Identify which cell holds the provided text, then report its (x, y) central coordinate. 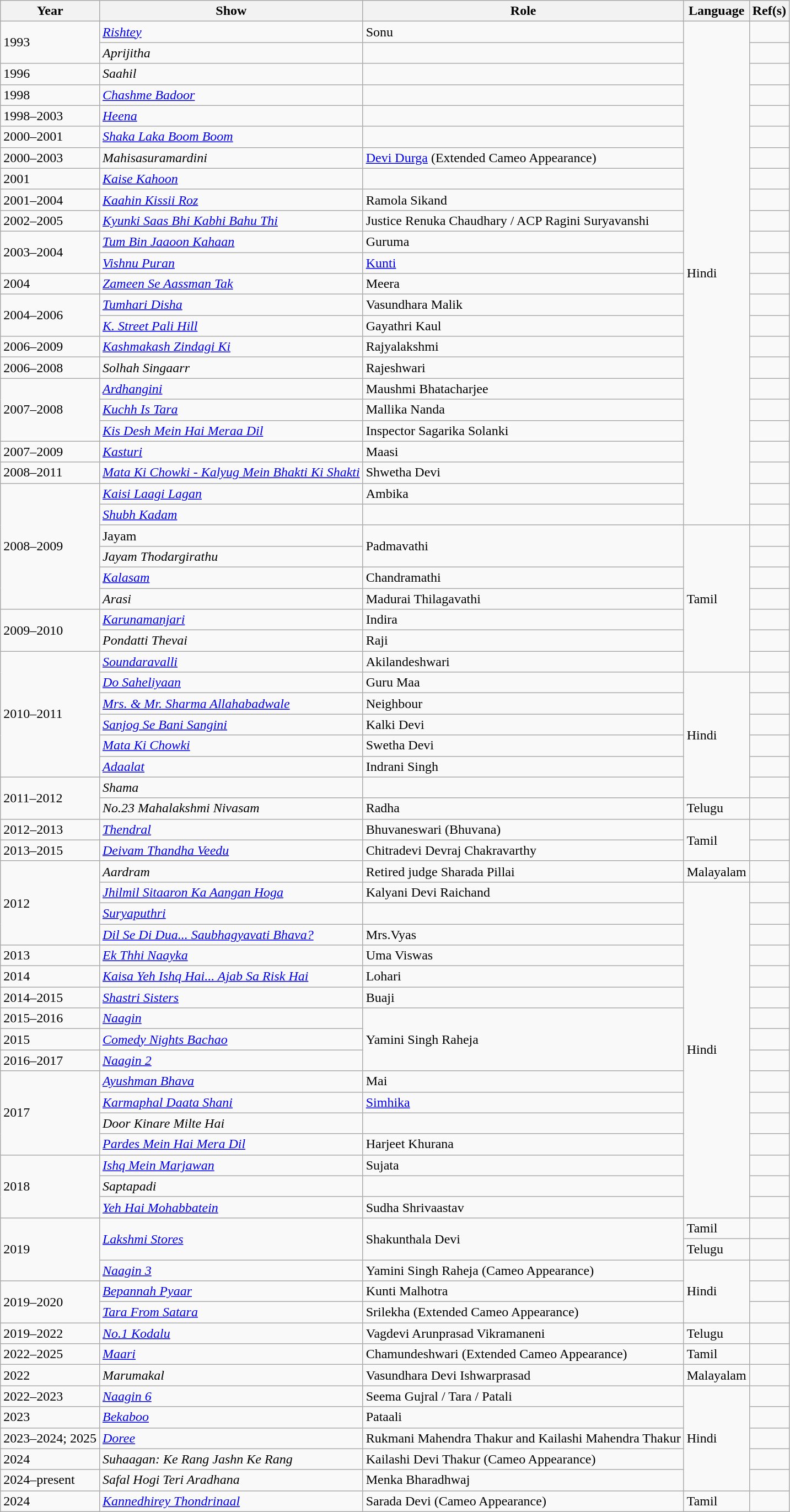
Maasi (523, 452)
Indrani Singh (523, 766)
2004–2006 (50, 315)
Ramola Sikand (523, 200)
Vasundhara Malik (523, 305)
Shubh Kadam (231, 514)
Mata Ki Chowki - Kalyug Mein Bhakti Ki Shakti (231, 473)
Suryaputhri (231, 913)
Kashmakash Zindagi Ki (231, 347)
Arasi (231, 598)
Mrs. & Mr. Sharma Allahabadwale (231, 704)
Madurai Thilagavathi (523, 598)
Mallika Nanda (523, 410)
Sarada Devi (Cameo Appearance) (523, 1501)
Kaisa Yeh Ishq Hai... Ajab Sa Risk Hai (231, 977)
Mai (523, 1081)
Vishnu Puran (231, 263)
Kailashi Devi Thakur (Cameo Appearance) (523, 1459)
2000–2003 (50, 158)
2004 (50, 284)
Swetha Devi (523, 746)
Language (717, 11)
K. Street Pali Hill (231, 326)
Naagin 2 (231, 1060)
Guruma (523, 242)
Saptapadi (231, 1186)
Bepannah Pyaar (231, 1291)
Kannedhirey Thondrinaal (231, 1501)
2012 (50, 903)
Marumakal (231, 1375)
2008–2009 (50, 546)
Karmaphal Daata Shani (231, 1102)
Jayam Thodargirathu (231, 556)
2000–2001 (50, 137)
Simhika (523, 1102)
2019–2020 (50, 1302)
2022 (50, 1375)
Vagdevi Arunprasad Vikramaneni (523, 1333)
Harjeet Khurana (523, 1144)
Suhaagan: Ke Rang Jashn Ke Rang (231, 1459)
Ek Thhi Naayka (231, 956)
Thendral (231, 829)
Kasturi (231, 452)
Indira (523, 620)
2015 (50, 1039)
Year (50, 11)
Sudha Shrivaastav (523, 1207)
Solhah Singaarr (231, 368)
Srilekha (Extended Cameo Appearance) (523, 1312)
2019 (50, 1249)
Kalasam (231, 577)
Doree (231, 1438)
2001 (50, 179)
Mahisasuramardini (231, 158)
Kunti (523, 263)
Devi Durga (Extended Cameo Appearance) (523, 158)
Sujata (523, 1165)
Pataali (523, 1417)
Naagin (231, 1018)
Rajeshwari (523, 368)
Aardram (231, 871)
Shakunthala Devi (523, 1238)
Naagin 6 (231, 1396)
Yamini Singh Raheja (523, 1039)
2014 (50, 977)
2016–2017 (50, 1060)
Deivam Thandha Veedu (231, 850)
No.23 Mahalakshmi Nivasam (231, 808)
Vasundhara Devi Ishwarprasad (523, 1375)
Guru Maa (523, 683)
Seema Gujral / Tara / Patali (523, 1396)
Rishtey (231, 32)
1993 (50, 42)
Ayushman Bhava (231, 1081)
Kuchh Is Tara (231, 410)
2013 (50, 956)
Tara From Satara (231, 1312)
Pardes Mein Hai Mera Dil (231, 1144)
Buaji (523, 998)
Adaalat (231, 766)
Maushmi Bhatacharjee (523, 389)
Sonu (523, 32)
Yeh Hai Mohabbatein (231, 1207)
Show (231, 11)
Kaahin Kissii Roz (231, 200)
Chamundeshwari (Extended Cameo Appearance) (523, 1354)
Soundaravalli (231, 662)
Ref(s) (769, 11)
Dil Se Di Dua... Saubhagyavati Bhava? (231, 935)
2001–2004 (50, 200)
Do Saheliyaan (231, 683)
Neighbour (523, 704)
Ishq Mein Marjawan (231, 1165)
2013–2015 (50, 850)
Retired judge Sharada Pillai (523, 871)
Naagin 3 (231, 1270)
Menka Bharadhwaj (523, 1480)
1998–2003 (50, 116)
2007–2009 (50, 452)
Kalki Devi (523, 725)
Shastri Sisters (231, 998)
2024–present (50, 1480)
2006–2008 (50, 368)
Shaka Laka Boom Boom (231, 137)
Ambika (523, 494)
2018 (50, 1186)
Mrs.Vyas (523, 935)
1996 (50, 74)
Zameen Se Aassman Tak (231, 284)
2002–2005 (50, 221)
Shama (231, 787)
2023 (50, 1417)
2007–2008 (50, 410)
2009–2010 (50, 630)
Pondatti Thevai (231, 641)
Door Kinare Milte Hai (231, 1123)
Aprijitha (231, 53)
2011–2012 (50, 798)
2012–2013 (50, 829)
2010–2011 (50, 714)
Padmavathi (523, 546)
Uma Viswas (523, 956)
Tum Bin Jaaoon Kahaan (231, 242)
Karunamanjari (231, 620)
Kunti Malhotra (523, 1291)
2017 (50, 1113)
2015–2016 (50, 1018)
Meera (523, 284)
Chandramathi (523, 577)
Raji (523, 641)
2023–2024; 2025 (50, 1438)
Inspector Sagarika Solanki (523, 431)
Chitradevi Devraj Chakravarthy (523, 850)
Lakshmi Stores (231, 1238)
Saahil (231, 74)
Heena (231, 116)
Kalyani Devi Raichand (523, 892)
Role (523, 11)
2003–2004 (50, 252)
Jhilmil Sitaaron Ka Aangan Hoga (231, 892)
Ardhangini (231, 389)
Bekaboo (231, 1417)
Akilandeshwari (523, 662)
Yamini Singh Raheja (Cameo Appearance) (523, 1270)
Justice Renuka Chaudhary / ACP Ragini Suryavanshi (523, 221)
1998 (50, 95)
2014–2015 (50, 998)
Gayathri Kaul (523, 326)
Kis Desh Mein Hai Meraa Dil (231, 431)
Kaisi Laagi Lagan (231, 494)
2008–2011 (50, 473)
Rukmani Mahendra Thakur and Kailashi Mahendra Thakur (523, 1438)
Lohari (523, 977)
Comedy Nights Bachao (231, 1039)
Kaise Kahoon (231, 179)
Shwetha Devi (523, 473)
Chashme Badoor (231, 95)
Rajyalakshmi (523, 347)
Bhuvaneswari (Bhuvana) (523, 829)
2006–2009 (50, 347)
Safal Hogi Teri Aradhana (231, 1480)
Kyunki Saas Bhi Kabhi Bahu Thi (231, 221)
2022–2023 (50, 1396)
2019–2022 (50, 1333)
Mata Ki Chowki (231, 746)
Tumhari Disha (231, 305)
Radha (523, 808)
No.1 Kodalu (231, 1333)
Jayam (231, 535)
Maari (231, 1354)
Sanjog Se Bani Sangini (231, 725)
2022–2025 (50, 1354)
